Extract the (X, Y) coordinate from the center of the cell holding the provided text.  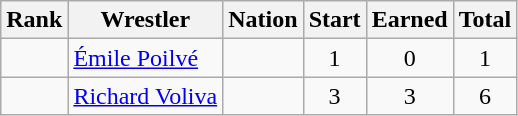
Nation (263, 20)
Rank (34, 20)
Wrestler (146, 20)
Start (334, 20)
Earned (410, 20)
Émile Poilvé (146, 58)
Richard Voliva (146, 96)
0 (410, 58)
Total (485, 20)
6 (485, 96)
